For the text-containing cell, return its midpoint in (X, Y) coordinate format. 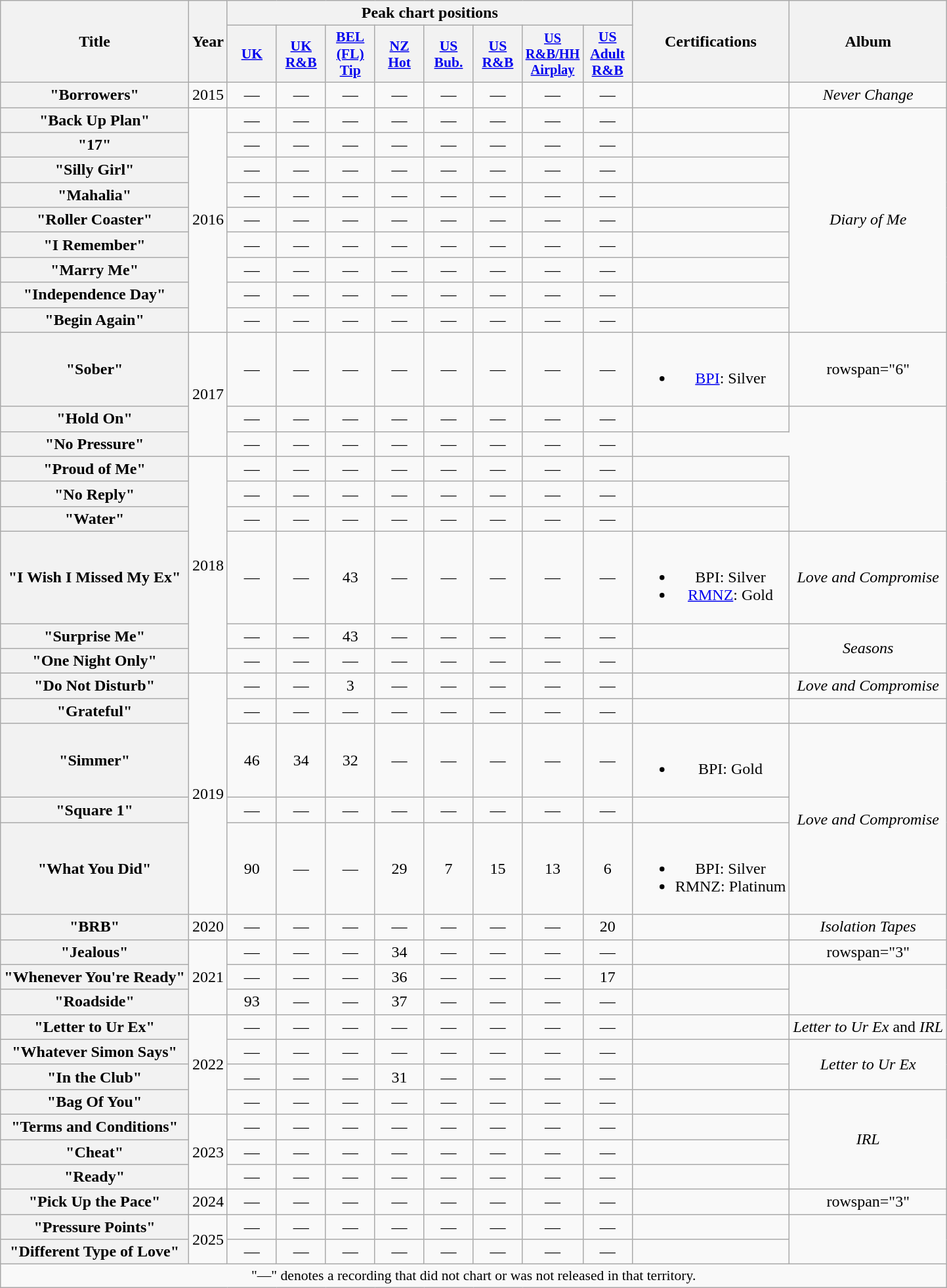
USBub. (449, 54)
Album (868, 42)
"Jealous" (95, 952)
13 (553, 869)
2022 (207, 1064)
"Whenever You're Ready" (95, 977)
IRL (868, 1139)
2016 (207, 221)
Year (207, 42)
"Square 1" (95, 810)
"Water" (95, 519)
NZHot (399, 54)
"One Night Only" (95, 661)
"Hold On" (95, 419)
UKR&B (301, 54)
2018 (207, 565)
BPI: SilverRMNZ: Platinum (711, 869)
"—" denotes a recording that did not chart or was not released in that territory. (474, 1276)
"Pressure Points" (95, 1227)
"No Reply" (95, 494)
"No Pressure" (95, 444)
"Cheat" (95, 1152)
17 (608, 977)
"Terms and Conditions" (95, 1127)
"Mahalia" (95, 195)
2024 (207, 1202)
Letter to Ur Ex (868, 1064)
31 (399, 1077)
Diary of Me (868, 221)
Never Change (868, 95)
"Ready" (95, 1177)
37 (399, 1002)
"Grateful" (95, 711)
Certifications (711, 42)
"Back Up Plan" (95, 120)
"17" (95, 145)
93 (252, 1002)
"Pick Up the Pace" (95, 1202)
2017 (207, 394)
"Surprise Me" (95, 636)
2015 (207, 95)
20 (608, 927)
"Simmer" (95, 760)
"Begin Again" (95, 320)
"Sober" (95, 369)
Peak chart positions (429, 13)
"Borrowers" (95, 95)
7 (449, 869)
"Silly Girl" (95, 170)
USR&B/HHAirplay (553, 54)
Title (95, 42)
36 (399, 977)
2023 (207, 1151)
6 (608, 869)
rowspan="6" (868, 369)
"What You Did" (95, 869)
3 (350, 686)
2025 (207, 1239)
32 (350, 760)
"I Wish I Missed My Ex" (95, 577)
USR&B (497, 54)
"Bag Of You" (95, 1102)
2021 (207, 977)
Isolation Tapes (868, 927)
29 (399, 869)
90 (252, 869)
"Do Not Disturb" (95, 686)
BPI: Silver (711, 369)
"BRB" (95, 927)
UK (252, 54)
"I Remember" (95, 245)
"Whatever Simon Says" (95, 1052)
Letter to Ur Ex and IRL (868, 1027)
"In the Club" (95, 1077)
"Marry Me" (95, 270)
Seasons (868, 649)
2020 (207, 927)
USAdultR&B (608, 54)
2019 (207, 794)
"Proud of Me" (95, 469)
"Roadside" (95, 1002)
"Roller Coaster" (95, 220)
46 (252, 760)
15 (497, 869)
"Independence Day" (95, 295)
BPI: SilverRMNZ: Gold (711, 577)
"Different Type of Love" (95, 1252)
BPI: Gold (711, 760)
BEL(FL)Tip (350, 54)
"Letter to Ur Ex" (95, 1027)
